Capture the cell that displays the provided text and extract its (x, y) central coordinate. 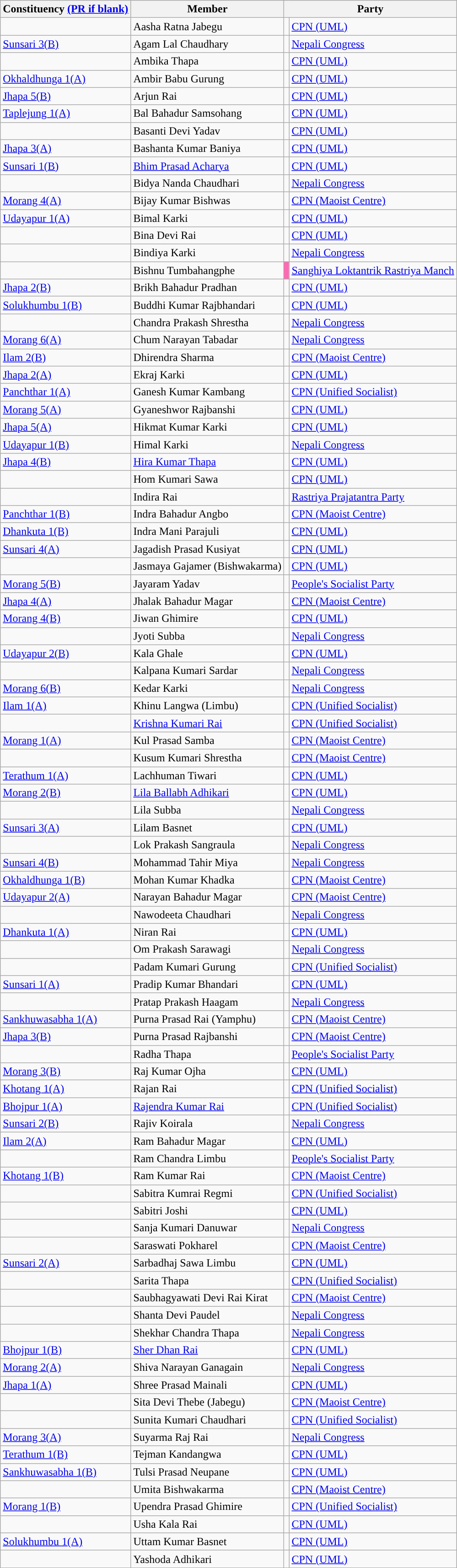
Ilam 2(B) (66, 357)
Jhapa 5(B) (66, 96)
Party (371, 9)
Sabitra Kumrai Regmi (208, 1193)
Morang 6(B) (66, 688)
Lachhuman Tiwari (208, 776)
Udayapur 2(A) (66, 897)
Jhapa 2(A) (66, 375)
Jagadish Prasad Kusiyat (208, 549)
Pratap Prakash Haagam (208, 1002)
Yashoda Adhikari (208, 1559)
Kedar Karki (208, 688)
Lila Subba (208, 810)
Ganesh Kumar Kambang (208, 392)
Jiwan Ghimire (208, 619)
Niran Rai (208, 932)
Bina Devi Rai (208, 236)
Khotang 1(A) (66, 1089)
Arjun Rai (208, 96)
Om Prakash Sarawagi (208, 949)
Ram Bahadur Magar (208, 1141)
Constituency (PR if blank) (66, 9)
Udayapur 2(B) (66, 653)
Sarbadhaj Sawa Limbu (208, 1263)
Brikh Bahadur Pradhan (208, 288)
Sher Dhan Rai (208, 1350)
Khinu Langwa (Limbu) (208, 706)
Raj Kumar Ojha (208, 1072)
Himal Karki (208, 444)
Morang 1(B) (66, 1507)
Bashanta Kumar Baniya (208, 148)
Suyarma Raj Rai (208, 1437)
Sankhuwasabha 1(B) (66, 1472)
Padam Kumari Gurung (208, 967)
Mohammad Tahir Miya (208, 862)
Panchthar 1(B) (66, 514)
Upendra Prasad Ghimire (208, 1507)
Panchthar 1(A) (66, 392)
Jyoti Subba (208, 636)
Jhapa 4(B) (66, 462)
Rajendra Kumar Rai (208, 1106)
Bhojpur 1(B) (66, 1350)
Solukhumbu 1(A) (66, 1541)
Sunsari 3(A) (66, 828)
Sarita Thapa (208, 1280)
Ilam 1(A) (66, 706)
Bimal Karki (208, 218)
Bhim Prasad Acharya (208, 166)
Morang 3(A) (66, 1437)
Nawodeeta Chaudhari (208, 915)
Lok Prakash Sangraula (208, 845)
Radha Thapa (208, 1054)
Morang 5(B) (66, 584)
Udayapur 1(B) (66, 444)
Buddhi Kumar Rajbhandari (208, 305)
Usha Kala Rai (208, 1524)
Indra Mani Parajuli (208, 532)
Krishna Kumari Rai (208, 723)
Ram Kumar Rai (208, 1176)
Saraswati Pokharel (208, 1245)
Morang 4(B) (66, 619)
Lila Ballabh Adhikari (208, 793)
Bindiya Karki (208, 253)
Sanghiya Loktantrik Rastriya Manch (373, 270)
Terathum 1(B) (66, 1455)
Rajiv Koirala (208, 1124)
Chandra Prakash Shrestha (208, 323)
Mohan Kumar Khadka (208, 880)
Ekraj Karki (208, 375)
Hira Kumar Thapa (208, 462)
Sunita Kumari Chaudhari (208, 1420)
Khotang 1(B) (66, 1176)
Chum Narayan Tabadar (208, 340)
Shanta Devi Paudel (208, 1315)
Shekhar Chandra Thapa (208, 1333)
Sankhuwasabha 1(A) (66, 1019)
Bidya Nanda Chaudhari (208, 183)
Kalpana Kumari Sardar (208, 671)
Jhapa 4(A) (66, 601)
Saubhagyawati Devi Rai Kirat (208, 1298)
Dhankuta 1(B) (66, 532)
Morang 3(B) (66, 1072)
Indra Bahadur Angbo (208, 514)
Bhojpur 1(A) (66, 1106)
Ambika Thapa (208, 61)
Sunsari 1(A) (66, 984)
Okhaldhunga 1(A) (66, 79)
Gyaneshwor Rajbanshi (208, 410)
Udayapur 1(A) (66, 218)
Jhalak Bahadur Magar (208, 601)
Ambir Babu Gurung (208, 79)
Kala Ghale (208, 653)
Sita Devi Thebe (Jabegu) (208, 1402)
Jhapa 2(B) (66, 288)
Lilam Basnet (208, 828)
Jayaram Yadav (208, 584)
Taplejung 1(A) (66, 113)
Morang 1(A) (66, 740)
Ram Chandra Limbu (208, 1158)
Sunsari 4(B) (66, 862)
Kul Prasad Samba (208, 740)
Jhapa 3(A) (66, 148)
Jhapa 3(B) (66, 1036)
Umita Bishwakarma (208, 1489)
Agam Lal Chaudhary (208, 44)
Sabitri Joshi (208, 1211)
Sunsari 4(A) (66, 549)
Sunsari 3(B) (66, 44)
Jasmaya Gajamer (Bishwakarma) (208, 566)
Morang 2(B) (66, 793)
Indira Rai (208, 496)
Kusum Kumari Shrestha (208, 758)
Member (208, 9)
Tulsi Prasad Neupane (208, 1472)
Morang 5(A) (66, 410)
Uttam Kumar Basnet (208, 1541)
Shree Prasad Mainali (208, 1385)
Jhapa 1(A) (66, 1385)
Bijay Kumar Bishwas (208, 200)
Sunsari 1(B) (66, 166)
Jhapa 5(A) (66, 427)
Terathum 1(A) (66, 776)
Bishnu Tumbahangphe (208, 270)
Pradip Kumar Bhandari (208, 984)
Hikmat Kumar Karki (208, 427)
Sunsari 2(B) (66, 1124)
Tejman Kandangwa (208, 1455)
Okhaldhunga 1(B) (66, 880)
Morang 4(A) (66, 200)
Shiva Narayan Ganagain (208, 1368)
Purna Prasad Rai (Yamphu) (208, 1019)
Rastriya Prajatantra Party (373, 496)
Sunsari 2(A) (66, 1263)
Sanja Kumari Danuwar (208, 1228)
Bal Bahadur Samsohang (208, 113)
Dhirendra Sharma (208, 357)
Rajan Rai (208, 1089)
Solukhumbu 1(B) (66, 305)
Aasha Ratna Jabegu (208, 27)
Morang 2(A) (66, 1368)
Ilam 2(A) (66, 1141)
Basanti Devi Yadav (208, 131)
Dhankuta 1(A) (66, 932)
Hom Kumari Sawa (208, 479)
Morang 6(A) (66, 340)
Purna Prasad Rajbanshi (208, 1036)
Narayan Bahadur Magar (208, 897)
